Pinpoint the cell where the given text exists, returning its [X, Y] midpoint coordinate. 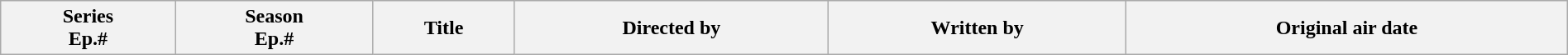
SeriesEp.# [88, 28]
Original air date [1347, 28]
Directed by [672, 28]
Title [443, 28]
SeasonEp.# [275, 28]
Written by [978, 28]
